From the cell containing the given text, extract its center point as [X, Y] coordinate. 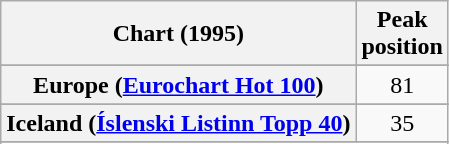
81 [402, 85]
Peakposition [402, 34]
35 [402, 123]
Iceland (Íslenski Listinn Topp 40) [178, 123]
Chart (1995) [178, 34]
Europe (Eurochart Hot 100) [178, 85]
